Identify which cell holds the provided text, then report its [x, y] central coordinate. 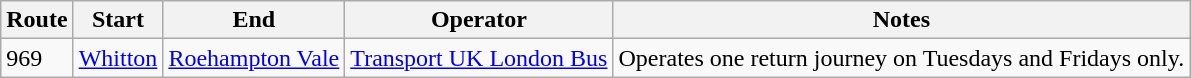
End [254, 20]
Roehampton Vale [254, 58]
Route [37, 20]
Start [118, 20]
Notes [902, 20]
969 [37, 58]
Whitton [118, 58]
Operates one return journey on Tuesdays and Fridays only. [902, 58]
Operator [479, 20]
Transport UK London Bus [479, 58]
